Search for the cell housing the specified text and yield its [x, y] center coordinate. 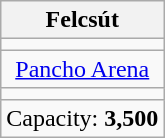
Felcsút [82, 20]
Pancho Arena [82, 69]
Capacity: 3,500 [82, 118]
